Detect which cell encompasses the target text, then output its (x, y) center coordinate. 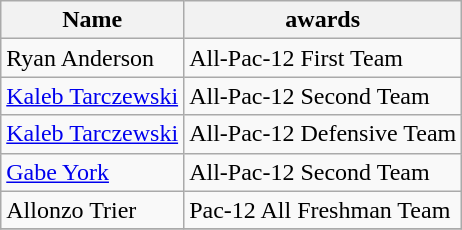
Ryan Anderson (92, 58)
Name (92, 20)
Gabe York (92, 172)
All-Pac-12 First Team (323, 58)
Pac-12 All Freshman Team (323, 210)
awards (323, 20)
All-Pac-12 Defensive Team (323, 134)
Allonzo Trier (92, 210)
